Pinpoint the cell where the given text exists, returning its [X, Y] midpoint coordinate. 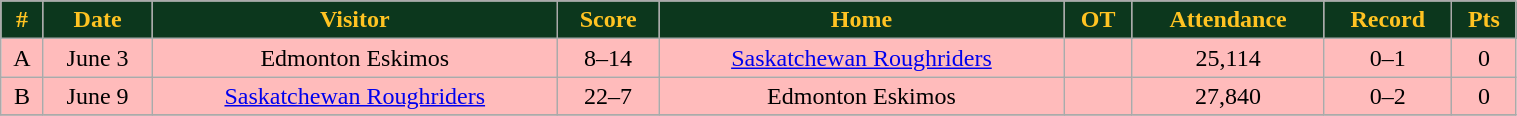
Attendance [1228, 20]
0–1 [1388, 58]
June 3 [98, 58]
Pts [1484, 20]
Score [608, 20]
Visitor [354, 20]
Date [98, 20]
June 9 [98, 96]
27,840 [1228, 96]
OT [1098, 20]
25,114 [1228, 58]
Home [862, 20]
B [22, 96]
8–14 [608, 58]
Record [1388, 20]
22–7 [608, 96]
# [22, 20]
0–2 [1388, 96]
A [22, 58]
